Capture the cell that displays the provided text and extract its (X, Y) central coordinate. 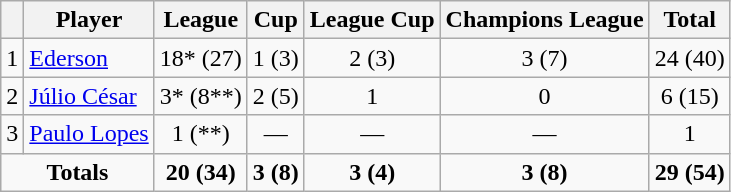
2 (3) (372, 58)
Champions League (544, 20)
24 (40) (690, 58)
6 (15) (690, 96)
20 (34) (200, 172)
3 (12, 134)
Cup (276, 20)
2 (5) (276, 96)
0 (544, 96)
29 (54) (690, 172)
1 (**) (200, 134)
3 (7) (544, 58)
18* (27) (200, 58)
Total (690, 20)
Paulo Lopes (89, 134)
2 (12, 96)
Player (89, 20)
Júlio César (89, 96)
Ederson (89, 58)
League (200, 20)
3* (8**) (200, 96)
Totals (78, 172)
League Cup (372, 20)
3 (4) (372, 172)
1 (3) (276, 58)
